For the text-containing cell, return its midpoint in [X, Y] coordinate format. 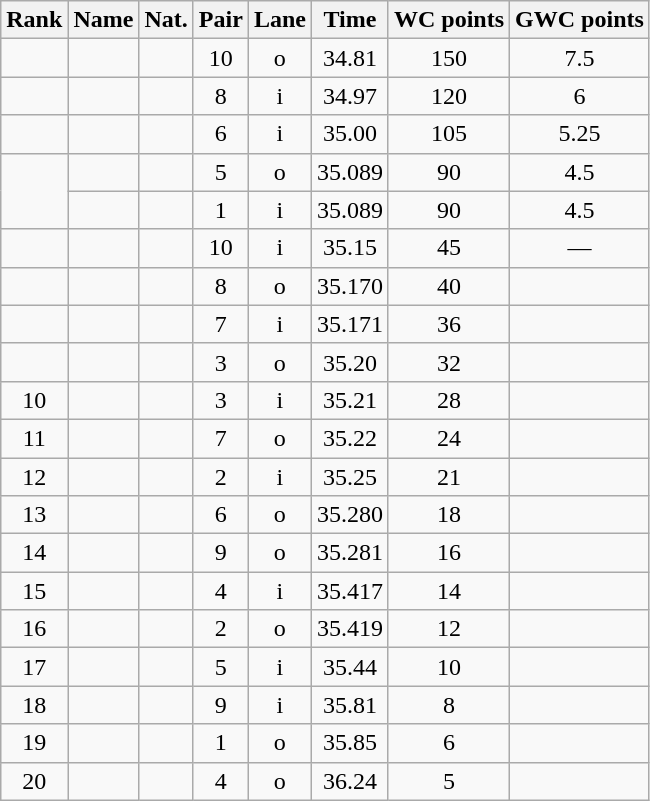
35.21 [350, 400]
Name [104, 20]
15 [34, 591]
150 [448, 58]
GWC points [580, 20]
32 [448, 362]
28 [448, 400]
36 [448, 324]
35.15 [350, 248]
35.85 [350, 743]
35.171 [350, 324]
35.20 [350, 362]
5.25 [580, 134]
Nat. [166, 20]
45 [448, 248]
20 [34, 781]
34.97 [350, 96]
21 [448, 477]
35.25 [350, 477]
40 [448, 286]
35.280 [350, 515]
34.81 [350, 58]
17 [34, 667]
WC points [448, 20]
11 [34, 438]
Pair [220, 20]
35.00 [350, 134]
35.419 [350, 629]
35.281 [350, 553]
— [580, 248]
35.22 [350, 438]
Rank [34, 20]
35.81 [350, 705]
35.417 [350, 591]
Lane [280, 20]
Time [350, 20]
36.24 [350, 781]
13 [34, 515]
105 [448, 134]
7.5 [580, 58]
19 [34, 743]
35.44 [350, 667]
35.170 [350, 286]
24 [448, 438]
120 [448, 96]
